Capture the cell that displays the provided text and extract its (X, Y) central coordinate. 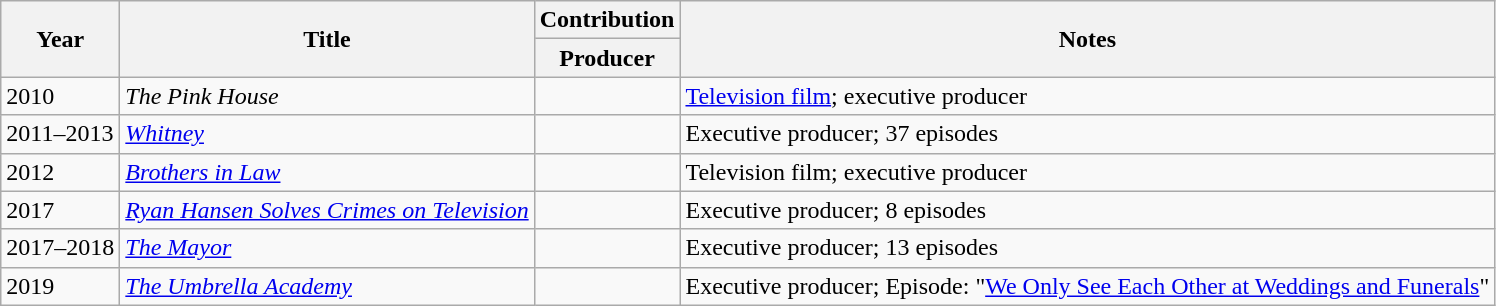
Whitney (327, 134)
2010 (60, 96)
2017 (60, 210)
Contribution (607, 20)
2012 (60, 172)
The Mayor (327, 248)
Year (60, 39)
Executive producer; 37 episodes (1088, 134)
Executive producer; Episode: "We Only See Each Other at Weddings and Funerals" (1088, 286)
Brothers in Law (327, 172)
The Pink House (327, 96)
Title (327, 39)
Notes (1088, 39)
Executive producer; 13 episodes (1088, 248)
2019 (60, 286)
The Umbrella Academy (327, 286)
2011–2013 (60, 134)
2017–2018 (60, 248)
Ryan Hansen Solves Crimes on Television (327, 210)
Producer (607, 58)
Executive producer; 8 episodes (1088, 210)
